Return (X, Y) of the center of cell containing provided text 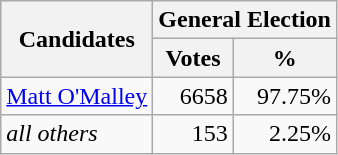
Votes (193, 58)
6658 (193, 96)
General Election (245, 20)
all others (77, 134)
Candidates (77, 39)
2.25% (284, 134)
153 (193, 134)
% (284, 58)
Matt O'Malley (77, 96)
97.75% (284, 96)
